Extract the [X, Y] coordinate from the center of the cell holding the provided text.  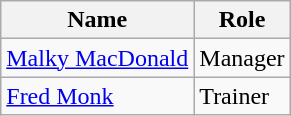
Name [98, 20]
Manager [242, 58]
Malky MacDonald [98, 58]
Role [242, 20]
Fred Monk [98, 96]
Trainer [242, 96]
